Output the [x, y] coordinate of the center of the cell containing the given text.  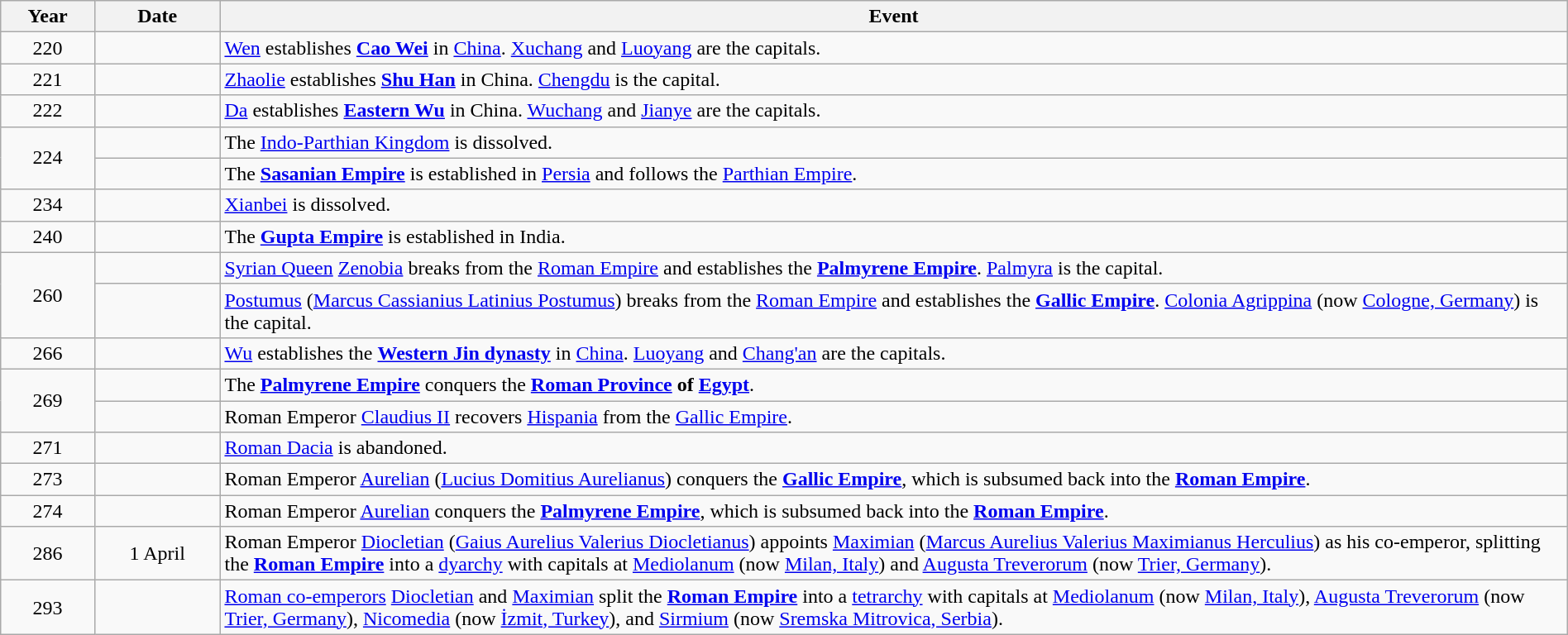
The Sasanian Empire is established in Persia and follows the Parthian Empire. [893, 174]
Roman Emperor Aurelian (Lucius Domitius Aurelianus) conquers the Gallic Empire, which is subsumed back into the Roman Empire. [893, 480]
221 [48, 79]
Xianbei is dissolved. [893, 205]
271 [48, 448]
240 [48, 236]
Roman Emperor Claudius II recovers Hispania from the Gallic Empire. [893, 416]
Roman Emperor Aurelian conquers the Palmyrene Empire, which is subsumed back into the Roman Empire. [893, 511]
Da establishes Eastern Wu in China. Wuchang and Jianye are the capitals. [893, 111]
273 [48, 480]
The Gupta Empire is established in India. [893, 236]
1 April [157, 554]
220 [48, 48]
286 [48, 554]
293 [48, 607]
Wen establishes Cao Wei in China. Xuchang and Luoyang are the capitals. [893, 48]
266 [48, 353]
Syrian Queen Zenobia breaks from the Roman Empire and establishes the Palmyrene Empire. Palmyra is the capital. [893, 268]
The Palmyrene Empire conquers the Roman Province of Egypt. [893, 384]
Event [893, 17]
Wu establishes the Western Jin dynasty in China. Luoyang and Chang'an are the capitals. [893, 353]
224 [48, 158]
Roman Dacia is abandoned. [893, 448]
Date [157, 17]
Zhaolie establishes Shu Han in China. Chengdu is the capital. [893, 79]
222 [48, 111]
260 [48, 294]
234 [48, 205]
The Indo-Parthian Kingdom is dissolved. [893, 142]
Year [48, 17]
269 [48, 400]
274 [48, 511]
